Return [X, Y] of the center of cell containing provided text 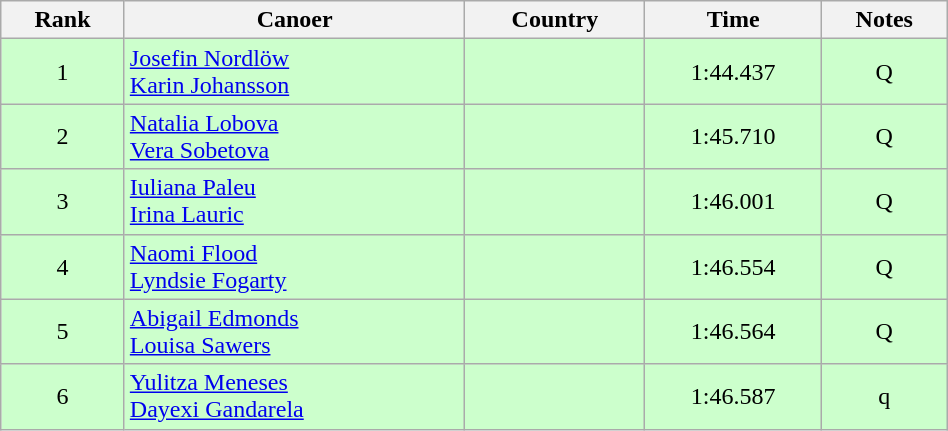
Josefin NordlöwKarin Johansson [294, 72]
1 [63, 72]
5 [63, 332]
Canoer [294, 20]
Rank [63, 20]
Natalia LobovaVera Sobetova [294, 136]
1:46.587 [733, 396]
4 [63, 266]
q [884, 396]
1:46.564 [733, 332]
1:44.437 [733, 72]
Yulitza MenesesDayexi Gandarela [294, 396]
Iuliana PaleuIrina Lauric [294, 202]
Time [733, 20]
3 [63, 202]
Abigail EdmondsLouisa Sawers [294, 332]
6 [63, 396]
1:45.710 [733, 136]
Notes [884, 20]
Country [555, 20]
Naomi FloodLyndsie Fogarty [294, 266]
2 [63, 136]
1:46.001 [733, 202]
1:46.554 [733, 266]
